From the cell containing the given text, extract its center point as [X, Y] coordinate. 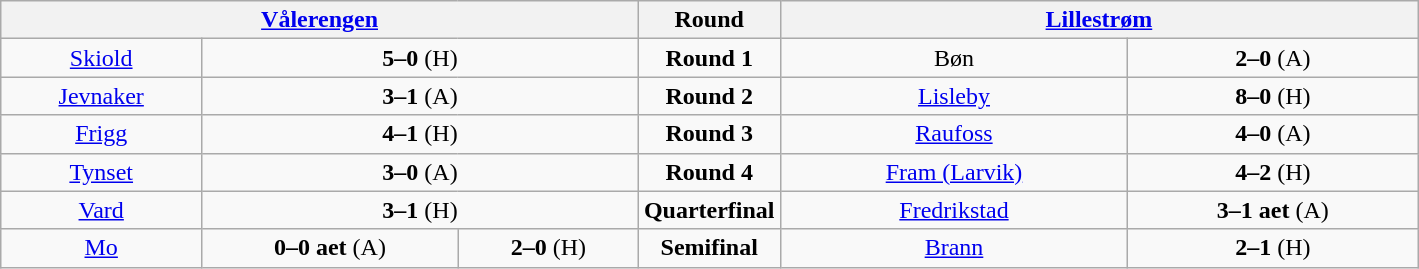
2–1 (H) [1273, 248]
Fredrikstad [954, 210]
Bøn [954, 58]
2–0 (H) [548, 248]
3–1 aet (A) [1273, 210]
Round [709, 20]
Tynset [102, 172]
Fram (Larvik) [954, 172]
Round 4 [709, 172]
4–2 (H) [1273, 172]
Round 2 [709, 96]
5–0 (H) [420, 58]
Frigg [102, 134]
Semifinal [709, 248]
Skiold [102, 58]
3–1 (H) [420, 210]
Raufoss [954, 134]
Jevnaker [102, 96]
Lisleby [954, 96]
Mo [102, 248]
3–0 (A) [420, 172]
Vålerengen [320, 20]
4–0 (A) [1273, 134]
Quarterfinal [709, 210]
Round 1 [709, 58]
Round 3 [709, 134]
Vard [102, 210]
8–0 (H) [1273, 96]
Lillestrøm [1099, 20]
3–1 (A) [420, 96]
2–0 (A) [1273, 58]
Brann [954, 248]
0–0 aet (A) [330, 248]
4–1 (H) [420, 134]
